Provide the (X, Y) coordinate of the cell's center where the given text is located.  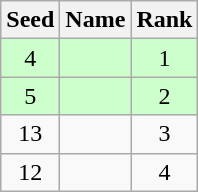
12 (30, 172)
Name (96, 20)
Rank (164, 20)
5 (30, 96)
1 (164, 58)
13 (30, 134)
3 (164, 134)
Seed (30, 20)
2 (164, 96)
